Detect which cell encompasses the target text, then output its [X, Y] center coordinate. 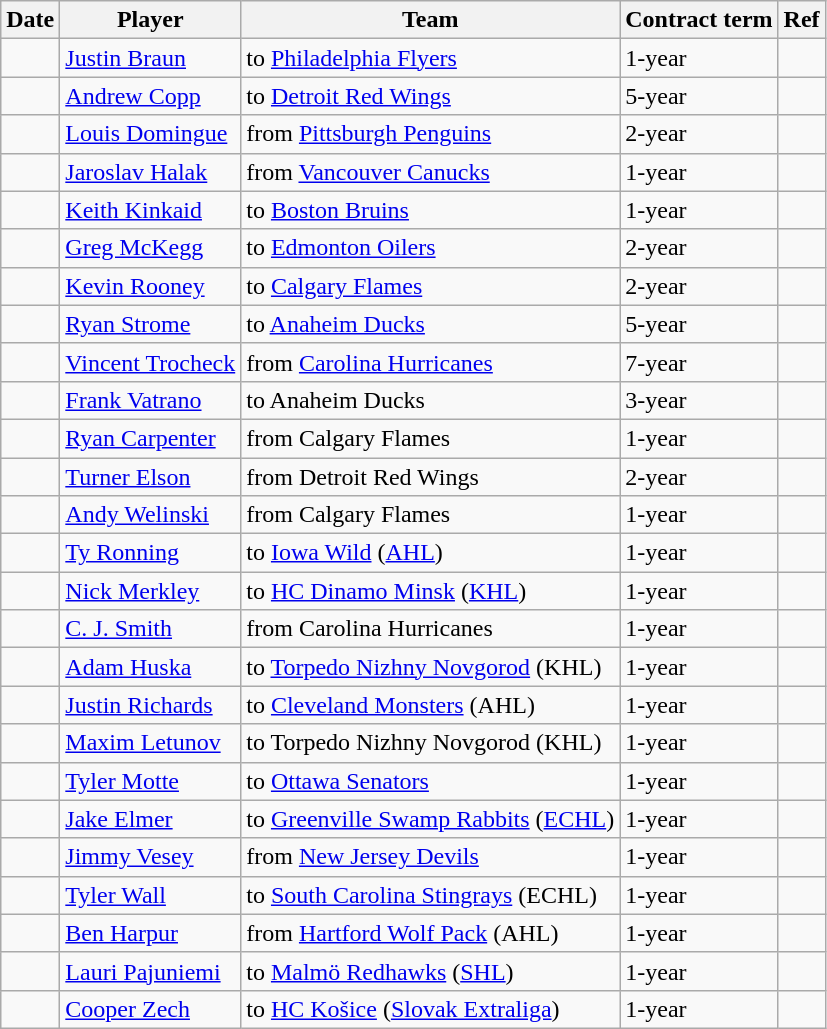
Maxim Letunov [150, 743]
from Hartford Wolf Pack (AHL) [430, 933]
to Malmö Redhawks (SHL) [430, 971]
Jimmy Vesey [150, 857]
to Cleveland Monsters (AHL) [430, 705]
to Iowa Wild (AHL) [430, 553]
Contract term [699, 20]
Adam Huska [150, 667]
Kevin Rooney [150, 286]
from Detroit Red Wings [430, 477]
to South Carolina Stingrays (ECHL) [430, 895]
3-year [699, 400]
C. J. Smith [150, 629]
Turner Elson [150, 477]
Justin Braun [150, 58]
Andrew Copp [150, 96]
Greg McKegg [150, 248]
Ben Harpur [150, 933]
Date [30, 20]
to Ottawa Senators [430, 781]
to HC Košice (Slovak Extraliga) [430, 1009]
to Greenville Swamp Rabbits (ECHL) [430, 819]
to Boston Bruins [430, 210]
to Philadelphia Flyers [430, 58]
to HC Dinamo Minsk (KHL) [430, 591]
Ryan Strome [150, 324]
Ryan Carpenter [150, 438]
to Calgary Flames [430, 286]
Tyler Wall [150, 895]
Justin Richards [150, 705]
Louis Domingue [150, 134]
from Vancouver Canucks [430, 172]
Ty Ronning [150, 553]
Frank Vatrano [150, 400]
Nick Merkley [150, 591]
Tyler Motte [150, 781]
Jake Elmer [150, 819]
Vincent Trocheck [150, 362]
Jaroslav Halak [150, 172]
to Detroit Red Wings [430, 96]
7-year [699, 362]
Team [430, 20]
Keith Kinkaid [150, 210]
Lauri Pajuniemi [150, 971]
from New Jersey Devils [430, 857]
Andy Welinski [150, 515]
Cooper Zech [150, 1009]
to Edmonton Oilers [430, 248]
Ref [802, 20]
from Pittsburgh Penguins [430, 134]
Player [150, 20]
